Find where the given text appears and provide that cell's center as (X, Y) coordinate. 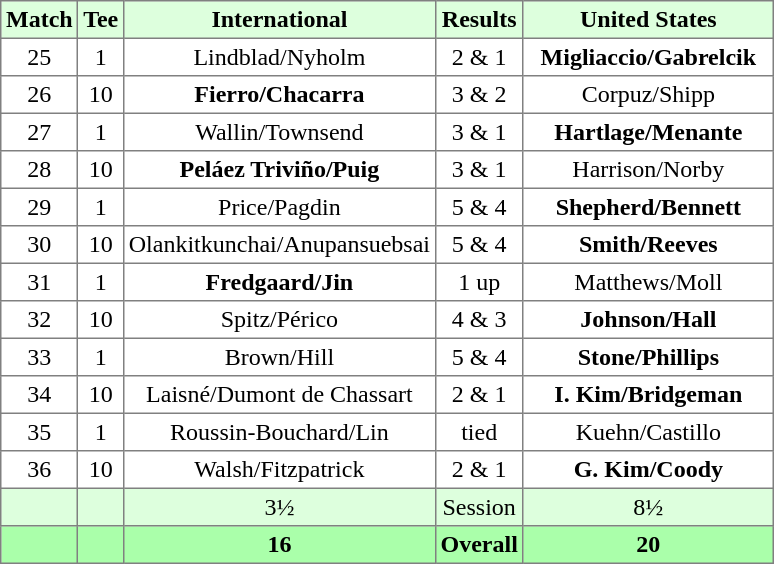
33 (40, 357)
Walsh/Fitzpatrick (280, 470)
Migliaccio/Gabrelcik (648, 57)
I. Kim/Bridgeman (648, 395)
32 (40, 320)
Harrison/Norby (648, 170)
Smith/Reeves (648, 245)
Kuehn/Castillo (648, 432)
Results (479, 20)
Tee (101, 20)
16 (280, 545)
8½ (648, 507)
Laisné/Dumont de Chassart (280, 395)
34 (40, 395)
20 (648, 545)
Wallin/Townsend (280, 132)
Corpuz/Shipp (648, 95)
Fredgaard/Jin (280, 282)
Spitz/Périco (280, 320)
International (280, 20)
26 (40, 95)
28 (40, 170)
Shepherd/Bennett (648, 207)
25 (40, 57)
Stone/Phillips (648, 357)
Roussin-Bouchard/Lin (280, 432)
4 & 3 (479, 320)
Matthews/Moll (648, 282)
36 (40, 470)
3 & 2 (479, 95)
35 (40, 432)
1 up (479, 282)
31 (40, 282)
Olankitkunchai/Anupansuebsai (280, 245)
Johnson/Hall (648, 320)
United States (648, 20)
Peláez Triviño/Puig (280, 170)
Brown/Hill (280, 357)
Fierro/Chacarra (280, 95)
Match (40, 20)
G. Kim/Coody (648, 470)
Hartlage/Menante (648, 132)
tied (479, 432)
Lindblad/Nyholm (280, 57)
Overall (479, 545)
27 (40, 132)
3½ (280, 507)
Session (479, 507)
30 (40, 245)
Price/Pagdin (280, 207)
29 (40, 207)
